Extract the [X, Y] coordinate from the center of the cell holding the provided text.  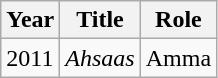
Title [100, 20]
Amma [178, 58]
Ahsaas [100, 58]
Year [30, 20]
Role [178, 20]
2011 [30, 58]
